Provide the [x, y] coordinate of the cell's center where the given text is located.  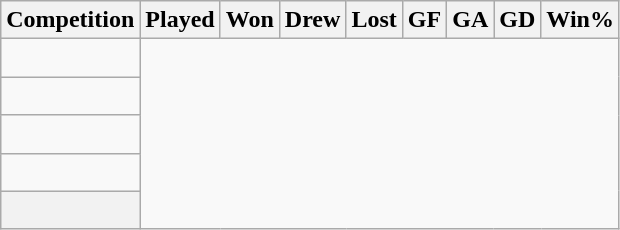
Win% [580, 20]
GD [518, 20]
Competition [70, 20]
Won [250, 20]
GF [424, 20]
Lost [374, 20]
GA [470, 20]
Played [180, 20]
Drew [312, 20]
